Locate the cell with the specified text and output its [x, y] center coordinate. 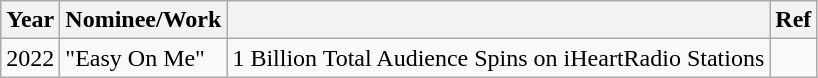
Year [30, 20]
1 Billion Total Audience Spins on iHeartRadio Stations [498, 58]
2022 [30, 58]
Nominee/Work [144, 20]
Ref [794, 20]
"Easy On Me" [144, 58]
